Determine the [x, y] coordinate at the center of the cell enclosing the given text.  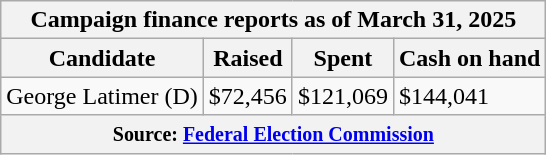
Candidate [102, 58]
Campaign finance reports as of March 31, 2025 [274, 20]
Cash on hand [469, 58]
Source: Federal Election Commission [274, 134]
Spent [342, 58]
$72,456 [248, 96]
George Latimer (D) [102, 96]
Raised [248, 58]
$121,069 [342, 96]
$144,041 [469, 96]
